Identify which cell holds the provided text, then report its (x, y) central coordinate. 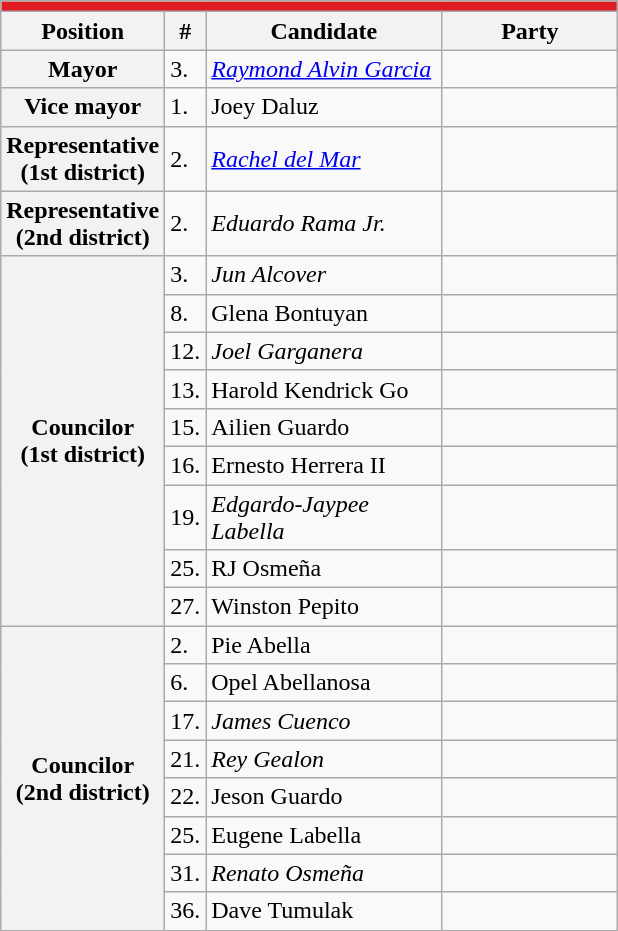
17. (186, 721)
1. (186, 107)
Jeson Guardo (324, 797)
RJ Osmeña (324, 569)
36. (186, 911)
Jun Alcover (324, 275)
Winston Pepito (324, 607)
Pie Abella (324, 645)
21. (186, 759)
8. (186, 313)
12. (186, 351)
Ernesto Herrera II (324, 465)
Joel Garganera (324, 351)
Ailien Guardo (324, 427)
15. (186, 427)
Raymond Alvin Garcia (324, 69)
Opel Abellanosa (324, 683)
Vice mayor (83, 107)
Eugene Labella (324, 835)
Rachel del Mar (324, 158)
Mayor (83, 69)
27. (186, 607)
Rey Gealon (324, 759)
16. (186, 465)
Representative(1st district) (83, 158)
Edgardo-Jaypee Labella (324, 516)
Councilor(1st district) (83, 441)
James Cuenco (324, 721)
Renato Osmeña (324, 873)
Candidate (324, 31)
31. (186, 873)
Position (83, 31)
6. (186, 683)
Harold Kendrick Go (324, 389)
Glena Bontuyan (324, 313)
Dave Tumulak (324, 911)
Eduardo Rama Jr. (324, 224)
Joey Daluz (324, 107)
Councilor(2nd district) (83, 778)
Party (530, 31)
13. (186, 389)
Representative(2nd district) (83, 224)
# (186, 31)
19. (186, 516)
22. (186, 797)
